Return [x, y] of the center of cell containing provided text 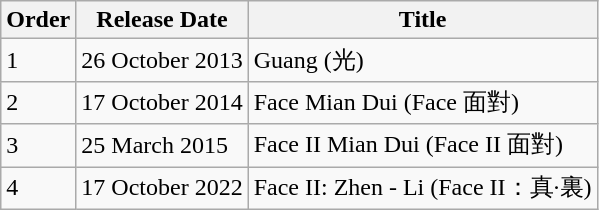
1 [38, 60]
Face Mian Dui (Face 面對) [422, 102]
4 [38, 188]
Title [422, 20]
17 October 2022 [162, 188]
3 [38, 146]
Order [38, 20]
25 March 2015 [162, 146]
Guang (光) [422, 60]
Face II Mian Dui (Face II 面對) [422, 146]
Release Date [162, 20]
Face II: Zhen - Li (Face II：真·裏) [422, 188]
2 [38, 102]
26 October 2013 [162, 60]
17 October 2014 [162, 102]
